Output the (X, Y) coordinate of the center of the cell containing the given text.  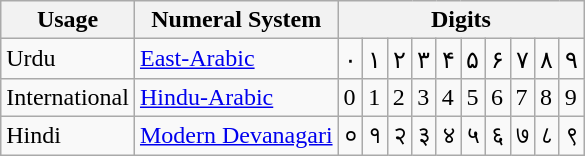
३ (424, 135)
Numeral System (236, 20)
8 (548, 97)
۸ (548, 59)
۶ (498, 59)
۴ (448, 59)
4 (448, 97)
۲ (400, 59)
१ (376, 135)
5 (474, 97)
۳ (424, 59)
Urdu (68, 59)
५ (474, 135)
Hindi (68, 135)
۰ (350, 59)
८ (548, 135)
3 (424, 97)
० (350, 135)
۱ (376, 59)
७ (522, 135)
४ (448, 135)
۹ (572, 59)
६ (498, 135)
२ (400, 135)
6 (498, 97)
0 (350, 97)
९ (572, 135)
Modern Devanagari (236, 135)
2 (400, 97)
Usage (68, 20)
۷ (522, 59)
Digits (461, 20)
1 (376, 97)
9 (572, 97)
East-Arabic (236, 59)
7 (522, 97)
International (68, 97)
Hindu-Arabic (236, 97)
۵ (474, 59)
